Identify which cell holds the provided text, then report its [x, y] central coordinate. 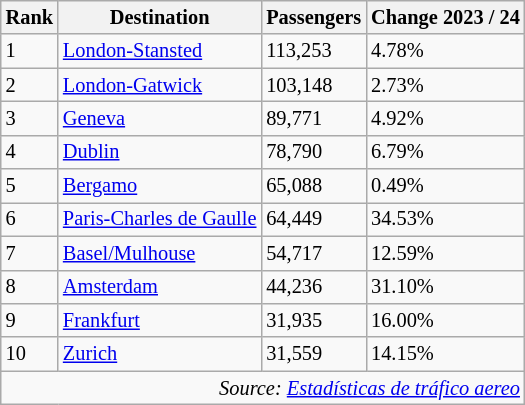
7 [30, 253]
31.10% [446, 287]
Paris-Charles de Gaulle [160, 219]
4.92% [446, 118]
2.73% [446, 85]
4 [30, 152]
14.15% [446, 354]
89,771 [314, 118]
Source: Estadísticas de tráfico aereo [263, 388]
1 [30, 51]
Rank [30, 17]
12.59% [446, 253]
Dublin [160, 152]
44,236 [314, 287]
65,088 [314, 186]
103,148 [314, 85]
0.49% [446, 186]
54,717 [314, 253]
8 [30, 287]
10 [30, 354]
4.78% [446, 51]
34.53% [446, 219]
Basel/Mulhouse [160, 253]
31,559 [314, 354]
16.00% [446, 320]
Destination [160, 17]
London-Stansted [160, 51]
6 [30, 219]
9 [30, 320]
78,790 [314, 152]
Geneva [160, 118]
Bergamo [160, 186]
3 [30, 118]
Amsterdam [160, 287]
5 [30, 186]
Change 2023 / 24 [446, 17]
2 [30, 85]
31,935 [314, 320]
6.79% [446, 152]
Frankfurt [160, 320]
Zurich [160, 354]
113,253 [314, 51]
Passengers [314, 17]
64,449 [314, 219]
London-Gatwick [160, 85]
